Determine the (x, y) coordinate at the center of the cell enclosing the given text.  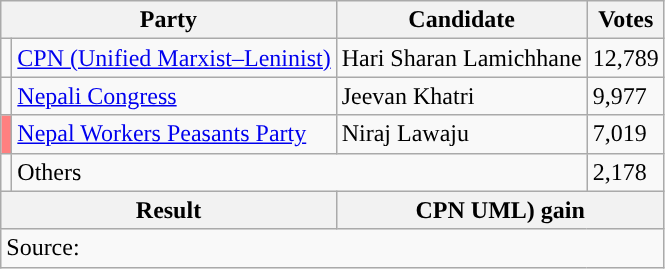
9,977 (626, 96)
Votes (626, 20)
7,019 (626, 134)
12,789 (626, 58)
Source: (332, 248)
Nepali Congress (174, 96)
Others (300, 172)
Candidate (462, 20)
Nepal Workers Peasants Party (174, 134)
2,178 (626, 172)
CPN (Unified Marxist–Leninist) (174, 58)
Niraj Lawaju (462, 134)
Hari Sharan Lamichhane (462, 58)
Result (168, 210)
Jeevan Khatri (462, 96)
Party (168, 20)
CPN UML) gain (500, 210)
